Search for the cell housing the specified text and yield its (x, y) center coordinate. 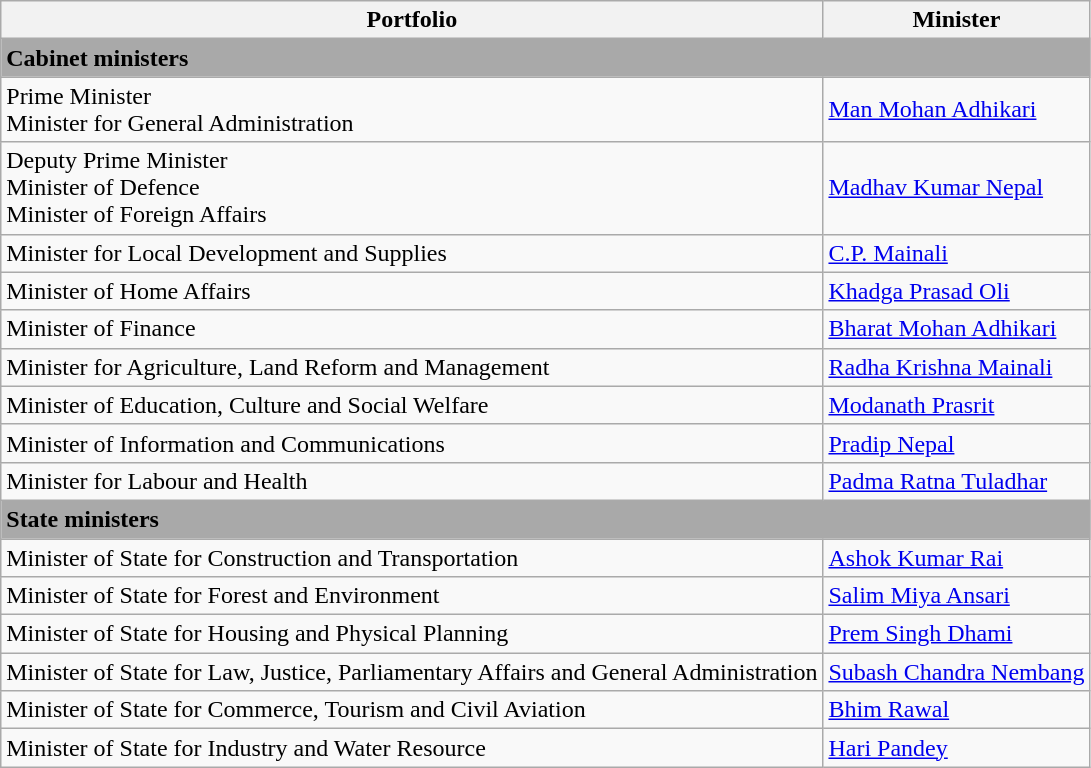
Cabinet ministers (546, 58)
Minister of Information and Communications (412, 443)
Minister of Finance (412, 329)
Minister for Agriculture, Land Reform and Management (412, 367)
Minister of Education, Culture and Social Welfare (412, 405)
Khadga Prasad Oli (956, 291)
Padma Ratna Tuladhar (956, 481)
Minister of State for Housing and Physical Planning (412, 634)
Ashok Kumar Rai (956, 557)
Minister of Home Affairs (412, 291)
Man Mohan Adhikari (956, 110)
Subash Chandra Nembang (956, 672)
Portfolio (412, 20)
Minister of State for Forest and Environment (412, 596)
Minister for Local Development and Supplies (412, 253)
Salim Miya Ansari (956, 596)
Minister of State for Commerce, Tourism and Civil Aviation (412, 710)
Minister of State for Construction and Transportation (412, 557)
Prem Singh Dhami (956, 634)
Madhav Kumar Nepal (956, 188)
Deputy Prime MinisterMinister of DefenceMinister of Foreign Affairs (412, 188)
C.P. Mainali (956, 253)
Minister for Labour and Health (412, 481)
State ministers (546, 519)
Bhim Rawal (956, 710)
Bharat Mohan Adhikari (956, 329)
Radha Krishna Mainali (956, 367)
Modanath Prasrit (956, 405)
Minister of State for Industry and Water Resource (412, 748)
Pradip Nepal (956, 443)
Minister (956, 20)
Minister of State for Law, Justice, Parliamentary Affairs and General Administration (412, 672)
Hari Pandey (956, 748)
Prime MinisterMinister for General Administration (412, 110)
